Identify which cell holds the provided text, then report its (X, Y) central coordinate. 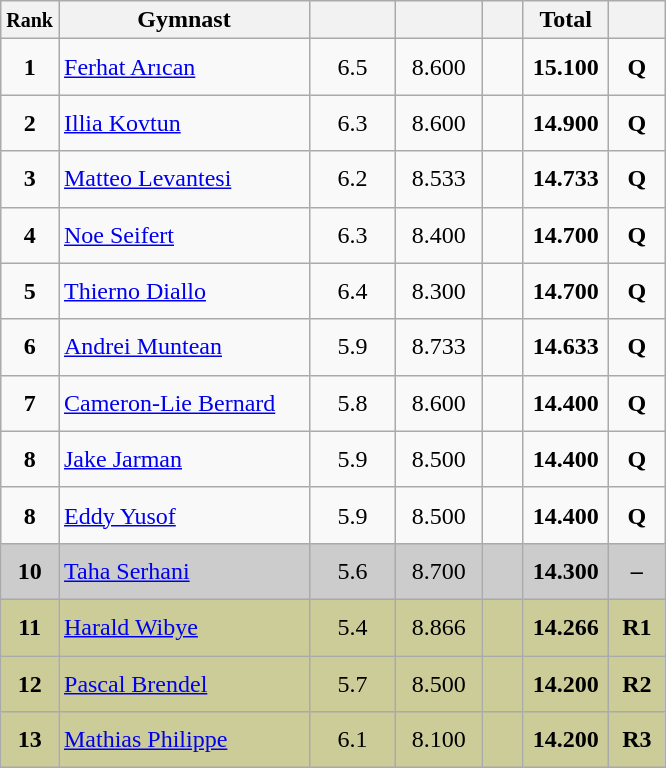
8.700 (439, 571)
Rank (30, 20)
14.633 (566, 347)
2 (30, 123)
Thierno Diallo (184, 291)
5.8 (353, 403)
6.4 (353, 291)
Jake Jarman (184, 459)
7 (30, 403)
8.533 (439, 179)
6 (30, 347)
6.1 (353, 740)
Andrei Muntean (184, 347)
Taha Serhani (184, 571)
5.6 (353, 571)
8.100 (439, 740)
R2 (637, 684)
8.400 (439, 235)
4 (30, 235)
8.866 (439, 627)
Cameron-Lie Bernard (184, 403)
8.733 (439, 347)
Ferhat Arıcan (184, 67)
12 (30, 684)
10 (30, 571)
Harald Wibye (184, 627)
5.7 (353, 684)
8.300 (439, 291)
14.900 (566, 123)
Mathias Philippe (184, 740)
1 (30, 67)
11 (30, 627)
6.5 (353, 67)
Matteo Levantesi (184, 179)
6.2 (353, 179)
Gymnast (184, 20)
R1 (637, 627)
15.100 (566, 67)
14.300 (566, 571)
Total (566, 20)
Noe Seifert (184, 235)
Pascal Brendel (184, 684)
5 (30, 291)
13 (30, 740)
– (637, 571)
R3 (637, 740)
Eddy Yusof (184, 515)
14.733 (566, 179)
Illia Kovtun (184, 123)
3 (30, 179)
14.266 (566, 627)
5.4 (353, 627)
